Scan for the cell matching the given text and deliver its (X, Y) coordinate at center. 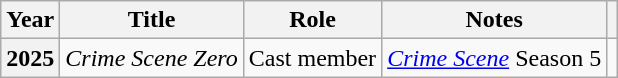
Crime Scene Zero (152, 58)
Title (152, 20)
Crime Scene Season 5 (494, 58)
Cast member (312, 58)
Role (312, 20)
2025 (30, 58)
Notes (494, 20)
Year (30, 20)
